Return [X, Y] of the center of cell containing provided text 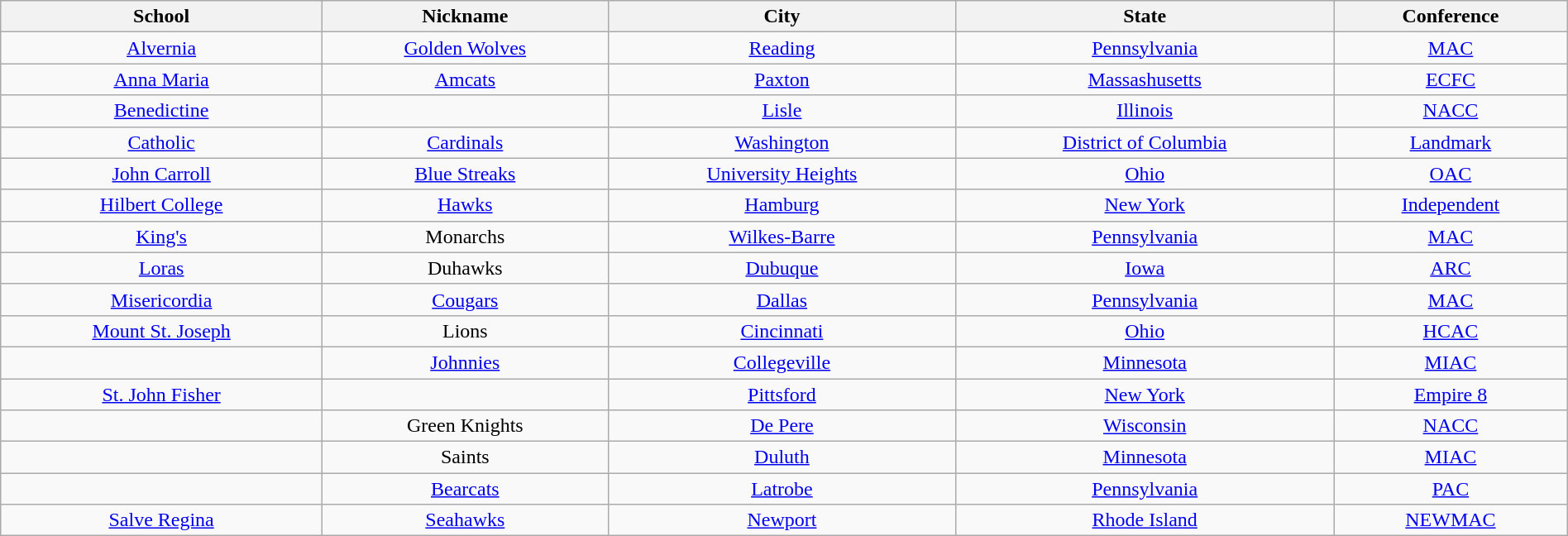
Golden Wolves [465, 48]
Saints [465, 457]
Bearcats [465, 489]
Lions [465, 331]
Cincinnati [782, 331]
Paxton [782, 79]
Lisle [782, 111]
Reading [782, 48]
Salve Regina [162, 520]
Wisconsin [1145, 426]
Independent [1451, 205]
PAC [1451, 489]
Duhawks [465, 268]
Illinois [1145, 111]
Green Knights [465, 426]
Dubuque [782, 268]
Hilbert College [162, 205]
Newport [782, 520]
Massashusetts [1145, 79]
Dallas [782, 299]
Cougars [465, 299]
HCAC [1451, 331]
Rhode Island [1145, 520]
School [162, 17]
Mount St. Joseph [162, 331]
King's [162, 237]
Latrobe [782, 489]
Blue Streaks [465, 174]
Empire 8 [1451, 395]
Nickname [465, 17]
ARC [1451, 268]
Amcats [465, 79]
John Carroll [162, 174]
Iowa [1145, 268]
Wilkes-Barre [782, 237]
Hamburg [782, 205]
Anna Maria [162, 79]
Seahawks [465, 520]
ECFC [1451, 79]
De Pere [782, 426]
University Heights [782, 174]
Duluth [782, 457]
Washington [782, 142]
Monarchs [465, 237]
Cardinals [465, 142]
OAC [1451, 174]
Loras [162, 268]
St. John Fisher [162, 395]
City [782, 17]
Misericordia [162, 299]
State [1145, 17]
Benedictine [162, 111]
Landmark [1451, 142]
Pittsford [782, 395]
Johnnies [465, 362]
Hawks [465, 205]
Collegeville [782, 362]
District of Columbia [1145, 142]
Catholic [162, 142]
NEWMAC [1451, 520]
Alvernia [162, 48]
Conference [1451, 17]
